Extract the (x, y) coordinate from the center of the cell holding the provided text.  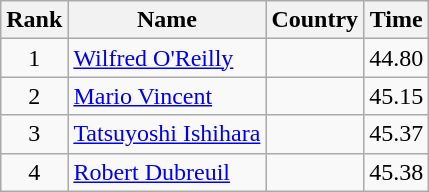
Name (167, 20)
Mario Vincent (167, 96)
45.37 (396, 134)
Time (396, 20)
44.80 (396, 58)
45.15 (396, 96)
2 (34, 96)
Country (315, 20)
Wilfred O'Reilly (167, 58)
Tatsuyoshi Ishihara (167, 134)
4 (34, 172)
45.38 (396, 172)
Robert Dubreuil (167, 172)
Rank (34, 20)
3 (34, 134)
1 (34, 58)
